Locate the cell with the specified text and output its [X, Y] center coordinate. 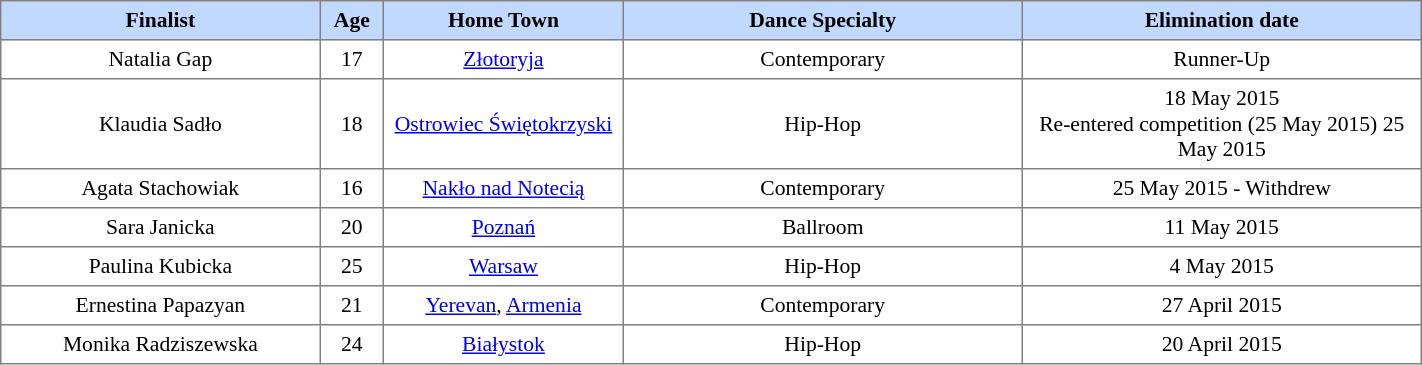
25 [352, 266]
Ernestina Papazyan [160, 306]
4 May 2015 [1222, 266]
17 [352, 60]
21 [352, 306]
24 [352, 344]
11 May 2015 [1222, 228]
27 April 2015 [1222, 306]
Sara Janicka [160, 228]
Poznań [504, 228]
Agata Stachowiak [160, 188]
Białystok [504, 344]
Yerevan, Armenia [504, 306]
Warsaw [504, 266]
Złotoryja [504, 60]
Dance Specialty [822, 20]
Finalist [160, 20]
Runner-Up [1222, 60]
20 April 2015 [1222, 344]
Nakło nad Notecią [504, 188]
Natalia Gap [160, 60]
Ballroom [822, 228]
Klaudia Sadło [160, 124]
18 May 2015Re-entered competition (25 May 2015) 25 May 2015 [1222, 124]
20 [352, 228]
Age [352, 20]
Elimination date [1222, 20]
18 [352, 124]
16 [352, 188]
25 May 2015 - Withdrew [1222, 188]
Paulina Kubicka [160, 266]
Home Town [504, 20]
Monika Radziszewska [160, 344]
Ostrowiec Świętokrzyski [504, 124]
